Find where the given text appears and provide that cell's center as [x, y] coordinate. 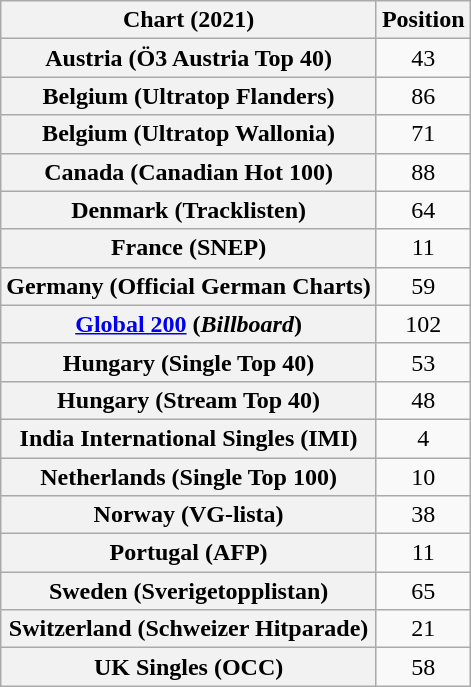
Chart (2021) [189, 20]
38 [423, 515]
64 [423, 210]
Hungary (Stream Top 40) [189, 400]
59 [423, 286]
Netherlands (Single Top 100) [189, 477]
Global 200 (Billboard) [189, 324]
88 [423, 172]
Belgium (Ultratop Wallonia) [189, 134]
58 [423, 667]
India International Singles (IMI) [189, 438]
Hungary (Single Top 40) [189, 362]
71 [423, 134]
Belgium (Ultratop Flanders) [189, 96]
65 [423, 591]
France (SNEP) [189, 248]
Austria (Ö3 Austria Top 40) [189, 58]
Denmark (Tracklisten) [189, 210]
48 [423, 400]
Portugal (AFP) [189, 553]
43 [423, 58]
53 [423, 362]
Canada (Canadian Hot 100) [189, 172]
102 [423, 324]
4 [423, 438]
Germany (Official German Charts) [189, 286]
21 [423, 629]
Norway (VG-lista) [189, 515]
UK Singles (OCC) [189, 667]
Switzerland (Schweizer Hitparade) [189, 629]
10 [423, 477]
86 [423, 96]
Sweden (Sverigetopplistan) [189, 591]
Position [423, 20]
